Output the (X, Y) coordinate of the center of the cell containing the given text.  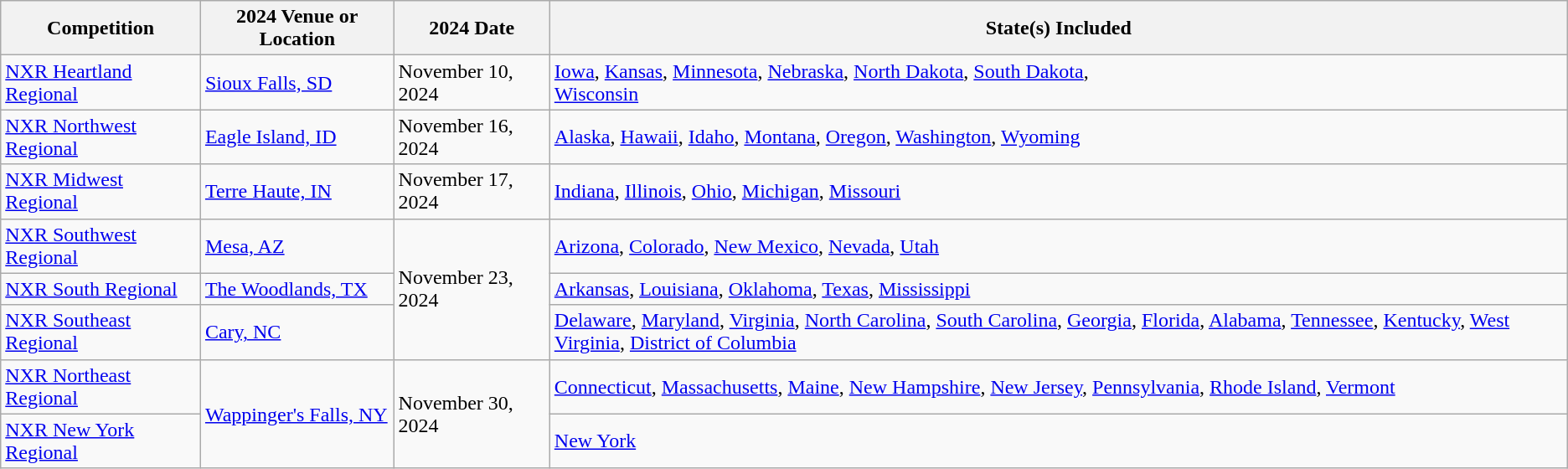
Indiana, Illinois, Ohio, Michigan, Missouri (1059, 191)
Terre Haute, IN (297, 191)
The Woodlands, TX (297, 289)
NXR Midwest Regional (101, 191)
November 16, 2024 (472, 137)
Competition (101, 28)
NXR Northwest Regional (101, 137)
NXR Northeast Regional (101, 387)
Connecticut, Massachusetts, Maine, New Hampshire, New Jersey, Pennsylvania, Rhode Island, Vermont (1059, 387)
NXR South Regional (101, 289)
Sioux Falls, SD (297, 82)
State(s) Included (1059, 28)
NXR New York Regional (101, 441)
2024 Date (472, 28)
Iowa, Kansas, Minnesota, Nebraska, North Dakota, South Dakota,Wisconsin (1059, 82)
November 17, 2024 (472, 191)
Delaware, Maryland, Virginia, North Carolina, South Carolina, Georgia, Florida, Alabama, Tennessee, Kentucky, West Virginia, District of Columbia (1059, 332)
Arkansas, Louisiana, Oklahoma, Texas, Mississippi (1059, 289)
Wappinger's Falls, NY (297, 414)
New York (1059, 441)
Eagle Island, ID (297, 137)
NXR Heartland Regional (101, 82)
NXR Southwest Regional (101, 246)
Mesa, AZ (297, 246)
Cary, NC (297, 332)
Arizona, Colorado, New Mexico, Nevada, Utah (1059, 246)
November 23, 2024 (472, 289)
November 10, 2024 (472, 82)
2024 Venue or Location (297, 28)
November 30, 2024 (472, 414)
NXR Southeast Regional (101, 332)
Alaska, Hawaii, Idaho, Montana, Oregon, Washington, Wyoming (1059, 137)
